Determine the [X, Y] coordinate at the center of the cell enclosing the given text.  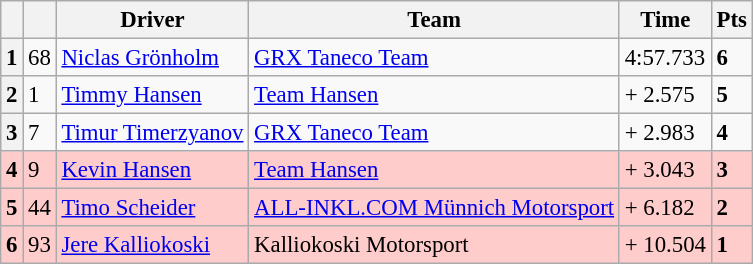
Niclas Grönholm [152, 58]
Jere Kalliokoski [152, 245]
ALL-INKL.COM Münnich Motorsport [434, 208]
+ 10.504 [665, 245]
Driver [152, 20]
44 [40, 208]
+ 2.983 [665, 133]
Timur Timerzyanov [152, 133]
93 [40, 245]
Team [434, 20]
Kevin Hansen [152, 170]
+ 6.182 [665, 208]
68 [40, 58]
7 [40, 133]
Kalliokoski Motorsport [434, 245]
Pts [732, 20]
4:57.733 [665, 58]
Time [665, 20]
9 [40, 170]
+ 2.575 [665, 95]
+ 3.043 [665, 170]
Timmy Hansen [152, 95]
Timo Scheider [152, 208]
